Return [X, Y] of the center of cell containing provided text 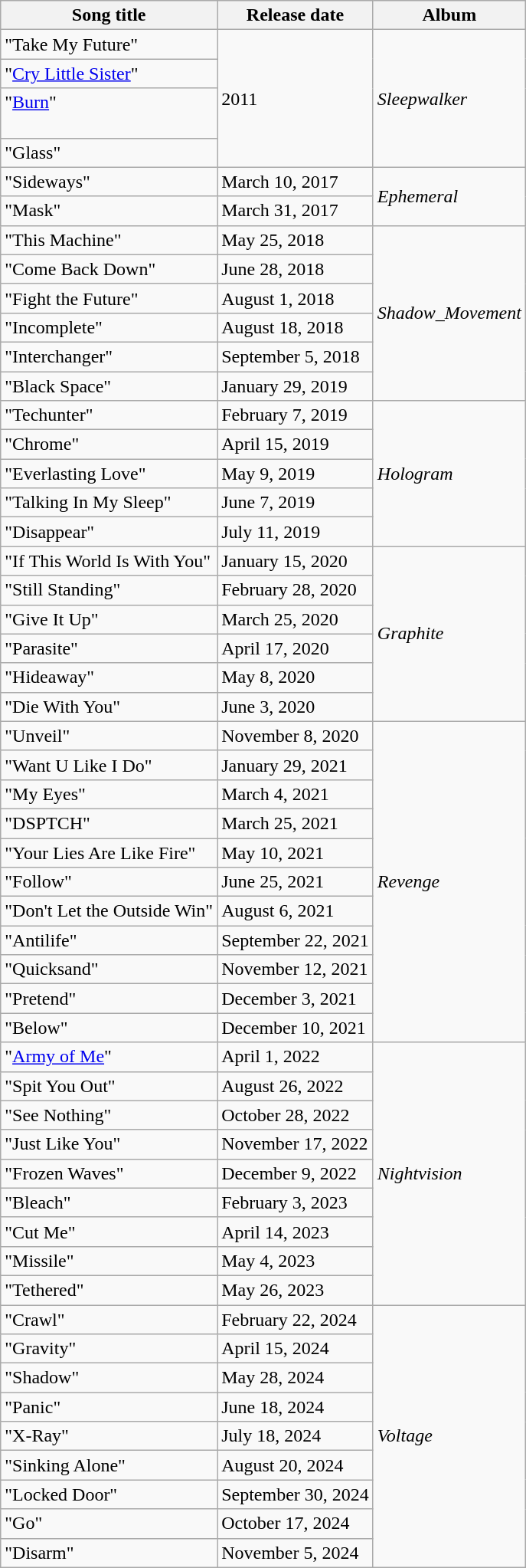
2011 [296, 98]
"Still Standing" [109, 590]
August 6, 2021 [296, 911]
"Just Like You" [109, 1144]
"Glass" [109, 153]
"Burn" [109, 113]
"Shadow" [109, 1378]
"Techunter" [109, 415]
Nightvision [449, 1174]
July 11, 2019 [296, 532]
Release date [296, 15]
October 17, 2024 [296, 1524]
December 9, 2022 [296, 1173]
"DSPTCH" [109, 823]
June 3, 2020 [296, 707]
"Frozen Waves" [109, 1173]
September 30, 2024 [296, 1494]
"If This World Is With You" [109, 561]
March 25, 2021 [296, 823]
"Incomplete" [109, 327]
"Everlasting Love" [109, 474]
March 25, 2020 [296, 619]
July 18, 2024 [296, 1436]
"Quicksand" [109, 969]
Voltage [449, 1436]
"Cry Little Sister" [109, 74]
"Gravity" [109, 1349]
November 5, 2024 [296, 1553]
"Bleach" [109, 1202]
"Hideaway" [109, 677]
February 3, 2023 [296, 1202]
"Fight the Future" [109, 298]
April 17, 2020 [296, 648]
December 3, 2021 [296, 999]
"Army of Me" [109, 1057]
January 15, 2020 [296, 561]
December 10, 2021 [296, 1028]
"X-Ray" [109, 1436]
May 10, 2021 [296, 853]
May 4, 2023 [296, 1261]
"This Machine" [109, 240]
April 15, 2019 [296, 444]
"Disappear" [109, 532]
"Spit You Out" [109, 1086]
October 28, 2022 [296, 1115]
"Die With You" [109, 707]
"Panic" [109, 1407]
November 12, 2021 [296, 969]
"Cut Me" [109, 1232]
June 18, 2024 [296, 1407]
April 1, 2022 [296, 1057]
"Don't Let the Outside Win" [109, 911]
June 25, 2021 [296, 882]
August 1, 2018 [296, 298]
"Parasite" [109, 648]
"See Nothing" [109, 1115]
Revenge [449, 881]
May 9, 2019 [296, 474]
May 28, 2024 [296, 1378]
Sleepwalker [449, 98]
February 22, 2024 [296, 1319]
"My Eyes" [109, 794]
May 26, 2023 [296, 1290]
August 26, 2022 [296, 1086]
"Talking In My Sleep" [109, 503]
Song title [109, 15]
February 28, 2020 [296, 590]
"Disarm" [109, 1553]
May 8, 2020 [296, 677]
"Go" [109, 1524]
"Interchanger" [109, 356]
June 7, 2019 [296, 503]
"Pretend" [109, 999]
Shadow_Movement [449, 313]
August 20, 2024 [296, 1465]
February 7, 2019 [296, 415]
"Take My Future" [109, 44]
Ephemeral [449, 196]
"Missile" [109, 1261]
March 10, 2017 [296, 182]
June 28, 2018 [296, 269]
Album [449, 15]
November 17, 2022 [296, 1144]
"Want U Like I Do" [109, 765]
April 14, 2023 [296, 1232]
September 22, 2021 [296, 940]
January 29, 2019 [296, 385]
September 5, 2018 [296, 356]
"Black Space" [109, 385]
Hologram [449, 474]
"Chrome" [109, 444]
"Your Lies Are Like Fire" [109, 853]
March 31, 2017 [296, 211]
April 15, 2024 [296, 1349]
August 18, 2018 [296, 327]
May 25, 2018 [296, 240]
"Locked Door" [109, 1494]
"Unveil" [109, 736]
"Give It Up" [109, 619]
"Tethered" [109, 1290]
November 8, 2020 [296, 736]
"Crawl" [109, 1319]
March 4, 2021 [296, 794]
"Follow" [109, 882]
"Sideways" [109, 182]
"Sinking Alone" [109, 1465]
Graphite [449, 634]
"Antilife" [109, 940]
"Mask" [109, 211]
"Come Back Down" [109, 269]
January 29, 2021 [296, 765]
"Below" [109, 1028]
